Provide the (X, Y) coordinate of the cell's center where the given text is located.  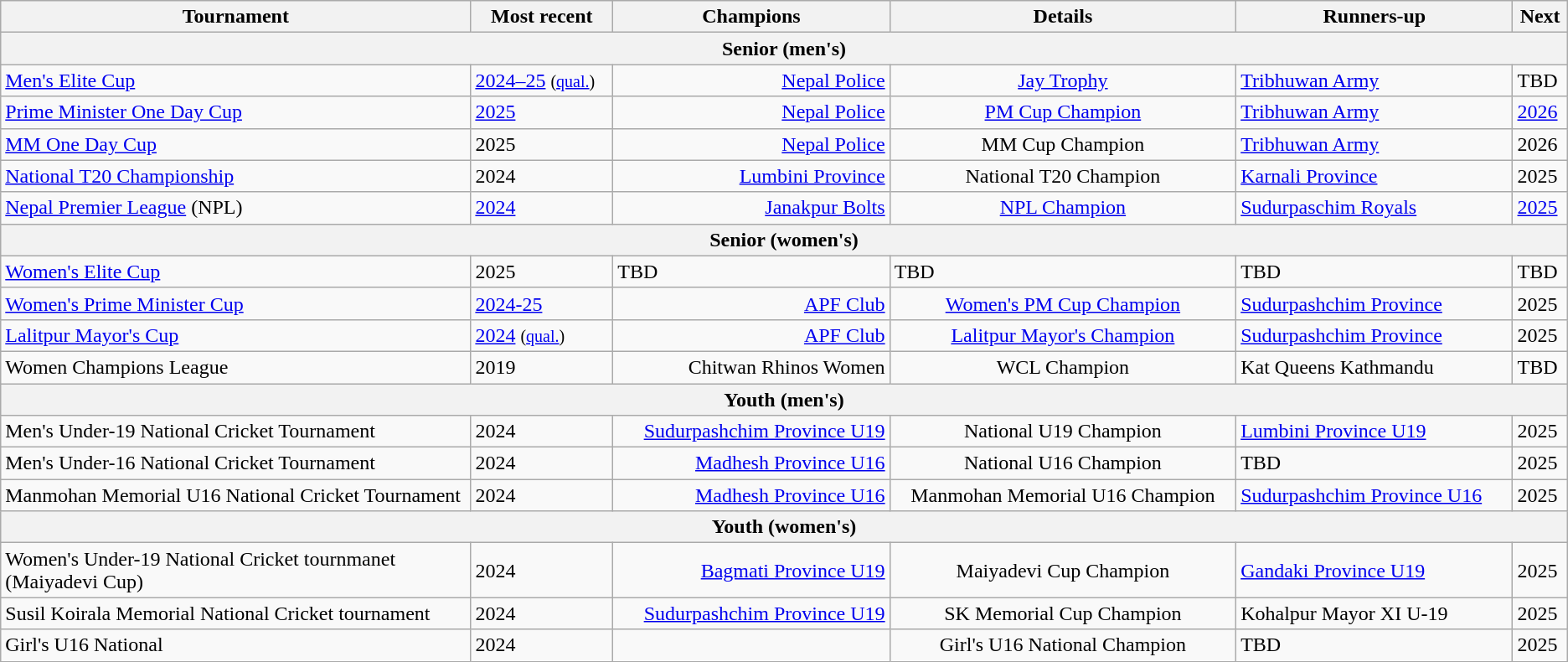
Girl's U16 National (236, 645)
Women's PM Cup Champion (1063, 303)
Kat Queens Kathmandu (1375, 367)
Jay Trophy (1063, 80)
National T20 Champion (1063, 176)
Lalitpur Mayor's Champion (1063, 335)
Nepal Premier League (NPL) (236, 208)
2019 (542, 367)
Kohalpur Mayor XI U-19 (1375, 613)
National U19 Champion (1063, 432)
Senior (women's) (784, 240)
Lumbini Province U19 (1375, 432)
Bagmati Province U19 (751, 570)
Susil Koirala Memorial National Cricket tournament (236, 613)
Youth (men's) (784, 400)
2024-25 (542, 303)
Manmohan Memorial U16 Champion (1063, 495)
Sudurpashchim Province U16 (1375, 495)
Chitwan Rhinos Women (751, 367)
2024–25 (qual.) (542, 80)
Runners-up (1375, 17)
Maiyadevi Cup Champion (1063, 570)
Lalitpur Mayor's Cup (236, 335)
Lumbini Province (751, 176)
NPL Champion (1063, 208)
Next (1540, 17)
PM Cup Champion (1063, 112)
MM One Day Cup (236, 144)
Details (1063, 17)
MM Cup Champion (1063, 144)
WCL Champion (1063, 367)
Sudurpaschim Royals (1375, 208)
2024 (qual.) (542, 335)
Janakpur Bolts (751, 208)
Girl's U16 National Champion (1063, 645)
Men's Under-19 National Cricket Tournament (236, 432)
SK Memorial Cup Champion (1063, 613)
Tournament (236, 17)
Men's Under-16 National Cricket Tournament (236, 463)
Women's Prime Minister Cup (236, 303)
Women's Elite Cup (236, 272)
Gandaki Province U19 (1375, 570)
Champions (751, 17)
Women's Under-19 National Cricket tournmanet (Maiyadevi Cup) (236, 570)
Youth (women's) (784, 527)
Most recent (542, 17)
Prime Minister One Day Cup (236, 112)
National T20 Championship (236, 176)
Manmohan Memorial U16 National Cricket Tournament (236, 495)
Karnali Province (1375, 176)
Senior (men's) (784, 49)
National U16 Champion (1063, 463)
Men's Elite Cup (236, 80)
Women Champions League (236, 367)
